For the text-containing cell, return its midpoint in (X, Y) coordinate format. 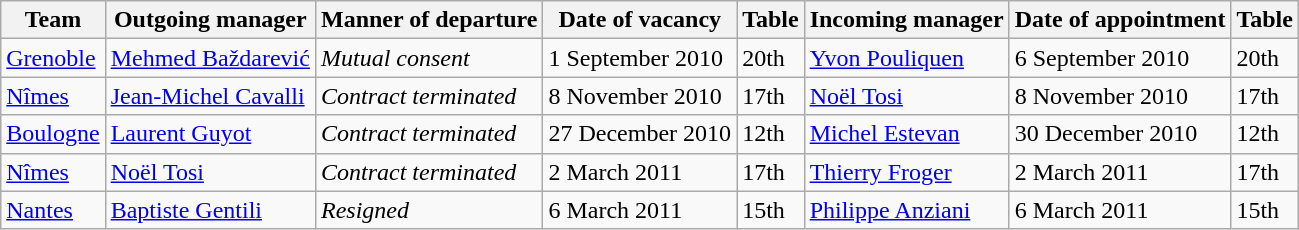
Team (53, 20)
Incoming manager (906, 20)
Michel Estevan (906, 134)
Mutual consent (428, 58)
6 September 2010 (1120, 58)
Date of appointment (1120, 20)
Baptiste Gentili (210, 210)
Outgoing manager (210, 20)
Resigned (428, 210)
Boulogne (53, 134)
Grenoble (53, 58)
27 December 2010 (640, 134)
Thierry Froger (906, 172)
Nantes (53, 210)
Laurent Guyot (210, 134)
Mehmed Baždarević (210, 58)
Yvon Pouliquen (906, 58)
Philippe Anziani (906, 210)
30 December 2010 (1120, 134)
1 September 2010 (640, 58)
Jean-Michel Cavalli (210, 96)
Manner of departure (428, 20)
Date of vacancy (640, 20)
